Return the (x, y) coordinate for the center point of the cell that contains the specified text.  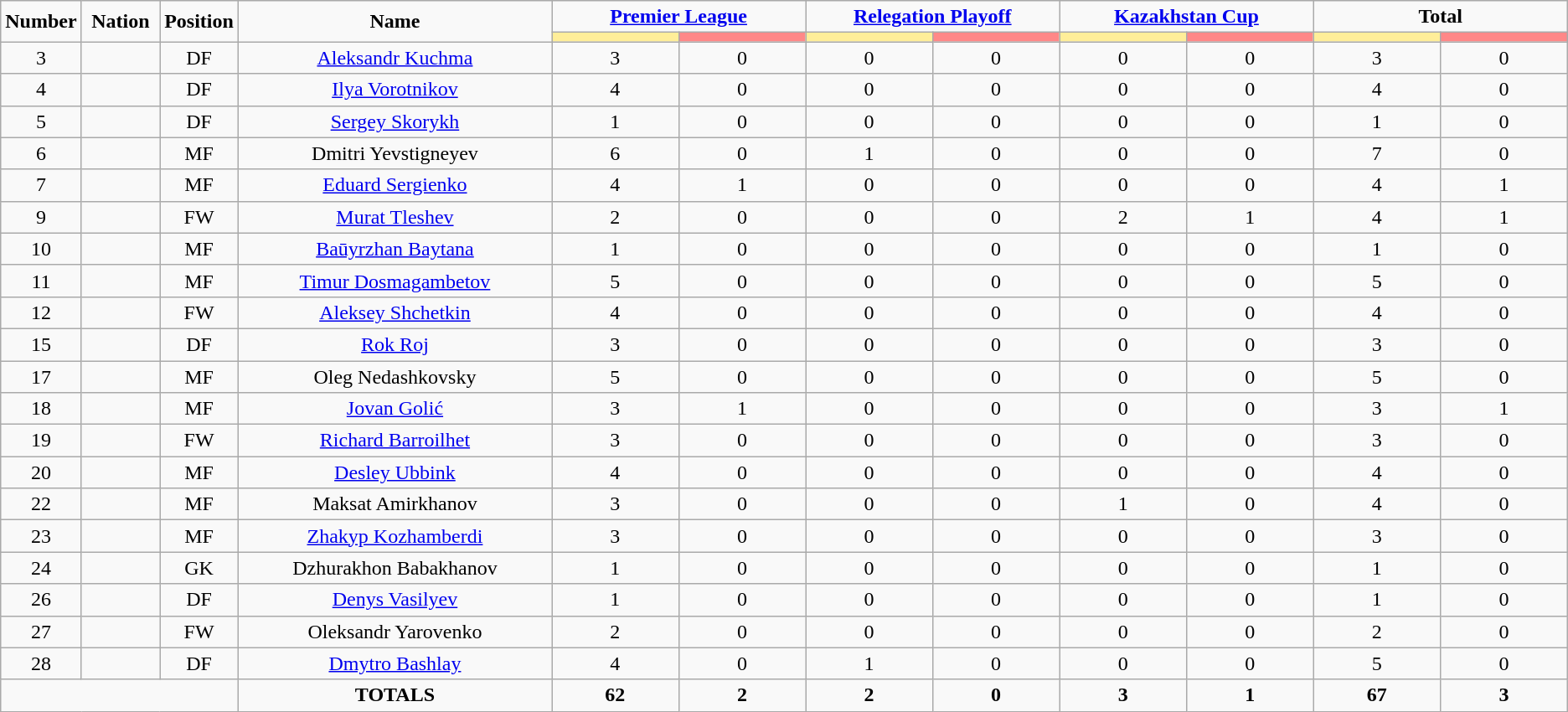
11 (41, 281)
15 (41, 344)
Zhakyp Kozhamberdi (395, 536)
18 (41, 409)
Total (1441, 17)
Denys Vasilyev (395, 600)
9 (41, 217)
20 (41, 472)
10 (41, 249)
Position (199, 22)
24 (41, 568)
22 (41, 504)
Dzhurakhon Babakhanov (395, 568)
62 (615, 695)
Oleksandr Yarovenko (395, 632)
Nation (121, 22)
Dmytro Bashlay (395, 663)
Maksat Amirkhanov (395, 504)
Oleg Nedashkovsky (395, 376)
Eduard Sergienko (395, 185)
Timur Dosmagambetov (395, 281)
TOTALS (395, 695)
Premier League (678, 17)
Richard Barroilhet (395, 441)
27 (41, 632)
Jovan Golić (395, 409)
Name (395, 22)
Dmitri Yevstigneyev (395, 153)
Ilya Vorotnikov (395, 90)
17 (41, 376)
Sergey Skorykh (395, 121)
Murat Tleshev (395, 217)
23 (41, 536)
Number (41, 22)
Aleksandr Kuchma (395, 58)
Desley Ubbink (395, 472)
Baūyrzhan Baytana (395, 249)
Relegation Playoff (933, 17)
12 (41, 312)
GK (199, 568)
Rok Roj (395, 344)
26 (41, 600)
Aleksey Shchetkin (395, 312)
Kazakhstan Cup (1186, 17)
67 (1377, 695)
19 (41, 441)
28 (41, 663)
